Return [X, Y] of the center of cell containing provided text 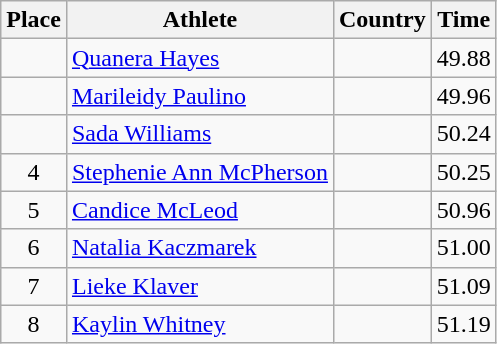
4 [34, 172]
Candice McLeod [200, 210]
Place [34, 20]
50.24 [464, 134]
8 [34, 324]
Quanera Hayes [200, 58]
51.09 [464, 286]
6 [34, 248]
Time [464, 20]
7 [34, 286]
Marileidy Paulino [200, 96]
50.25 [464, 172]
51.19 [464, 324]
50.96 [464, 210]
49.88 [464, 58]
Lieke Klaver [200, 286]
Country [382, 20]
Athlete [200, 20]
Stephenie Ann McPherson [200, 172]
Kaylin Whitney [200, 324]
49.96 [464, 96]
5 [34, 210]
51.00 [464, 248]
Natalia Kaczmarek [200, 248]
Sada Williams [200, 134]
